Pinpoint the cell where the given text exists, returning its (x, y) midpoint coordinate. 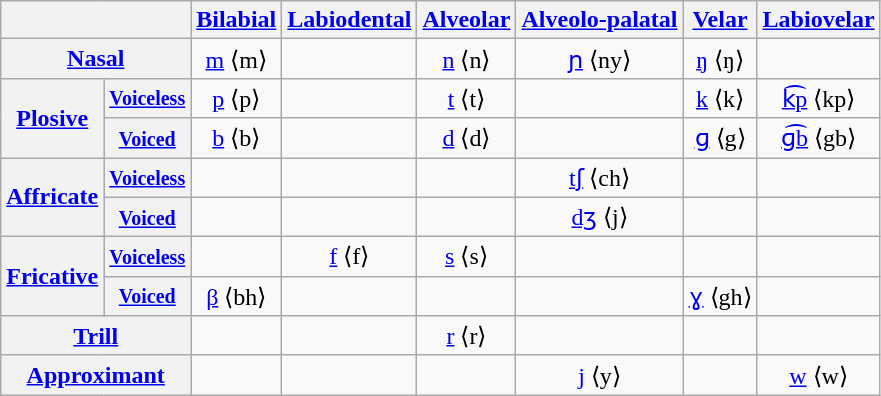
w ⟨w⟩ (818, 375)
k ⟨k⟩ (720, 98)
j ⟨y⟩ (600, 375)
ɡ ⟨g⟩ (720, 138)
Affricate (52, 198)
ɡ͡b ⟨gb⟩ (818, 138)
Approximant (96, 375)
Plosive (52, 118)
r ⟨r⟩ (466, 336)
β ⟨bh⟩ (236, 296)
d ⟨d⟩ (466, 138)
ɣ ⟨gh⟩ (720, 296)
Bilabial (236, 20)
Alveolo-palatal (600, 20)
f ⟨f⟩ (350, 257)
n ⟨n⟩ (466, 59)
Trill (96, 336)
tʃ ⟨ch⟩ (600, 178)
t ⟨t⟩ (466, 98)
Fricative (52, 276)
Velar (720, 20)
k͡p ⟨kp⟩ (818, 98)
Labiodental (350, 20)
ɲ ⟨ny⟩ (600, 59)
s ⟨s⟩ (466, 257)
m ⟨m⟩ (236, 59)
ŋ ⟨ŋ⟩ (720, 59)
p ⟨p⟩ (236, 98)
Alveolar (466, 20)
Labiovelar (818, 20)
Nasal (96, 59)
dʒ ⟨j⟩ (600, 217)
b ⟨b⟩ (236, 138)
